Find where the given text appears and provide that cell's center as [x, y] coordinate. 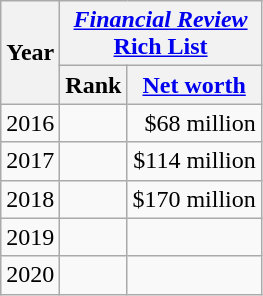
$68 million [194, 123]
2016 [30, 123]
2017 [30, 161]
2018 [30, 199]
Financial ReviewRich List [161, 34]
Rank [94, 85]
2019 [30, 237]
Year [30, 52]
$114 million [194, 161]
$170 million [194, 199]
Net worth [194, 85]
2020 [30, 275]
